Identify which cell holds the provided text, then report its (X, Y) central coordinate. 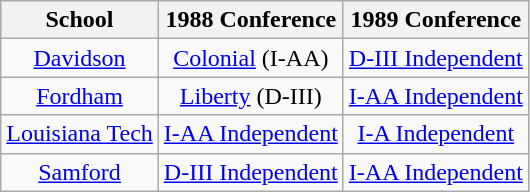
Liberty (D-III) (250, 96)
Fordham (80, 96)
Louisiana Tech (80, 134)
1989 Conference (436, 20)
Colonial (I-AA) (250, 58)
School (80, 20)
1988 Conference (250, 20)
Davidson (80, 58)
I-A Independent (436, 134)
Samford (80, 172)
